From the cell containing the given text, extract its center point as (x, y) coordinate. 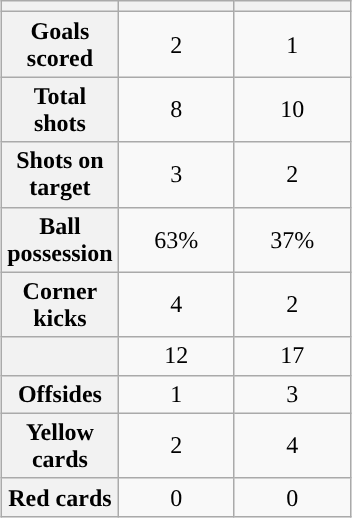
Red cards (60, 497)
37% (292, 240)
Corner kicks (60, 304)
Offsides (60, 394)
Shots on target (60, 174)
Goals scored (60, 44)
12 (176, 356)
Ball possession (60, 240)
8 (176, 110)
10 (292, 110)
17 (292, 356)
Total shots (60, 110)
63% (176, 240)
Yellow cards (60, 446)
